From the cell containing the given text, extract its center point as [X, Y] coordinate. 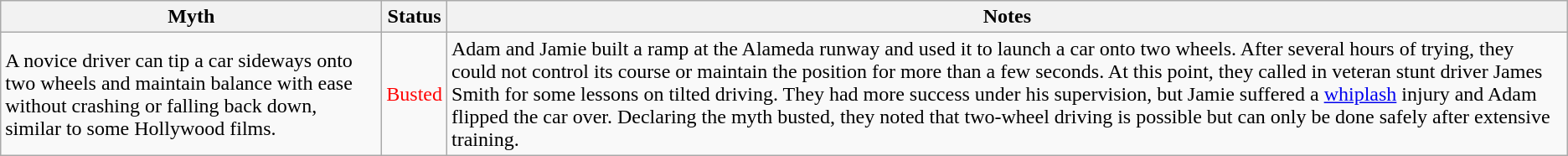
Myth [191, 17]
Status [415, 17]
Notes [1008, 17]
Busted [415, 94]
